Detect which cell encompasses the target text, then output its [x, y] center coordinate. 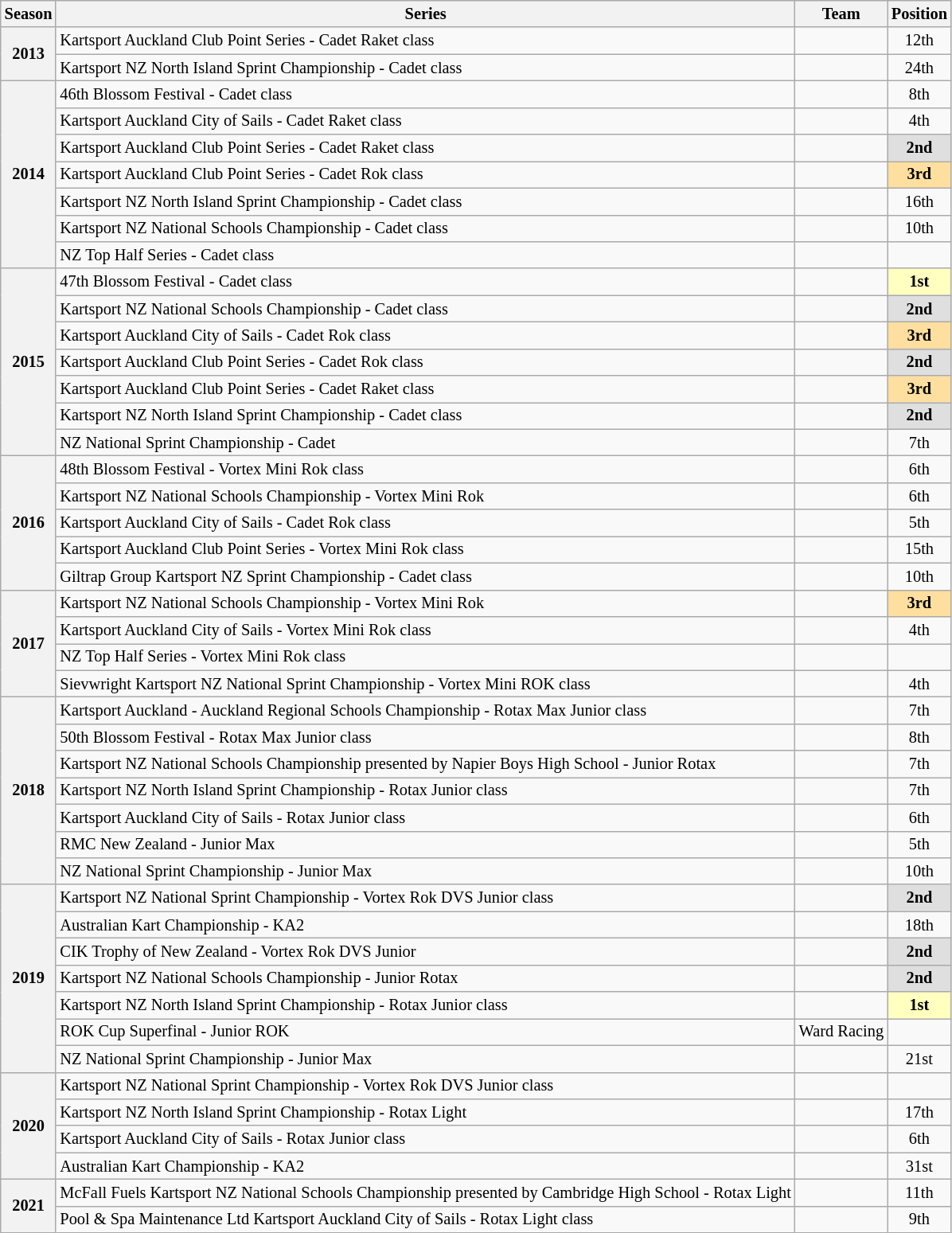
16th [919, 201]
12th [919, 41]
2019 [29, 978]
Kartsport NZ North Island Sprint Championship - Rotax Light [425, 1112]
11th [919, 1192]
Kartsport Auckland City of Sails - Vortex Mini Rok class [425, 630]
18th [919, 925]
2017 [29, 643]
2018 [29, 790]
NZ Top Half Series - Vortex Mini Rok class [425, 657]
Giltrap Group Kartsport NZ Sprint Championship - Cadet class [425, 576]
Season [29, 14]
2013 [29, 54]
CIK Trophy of New Zealand - Vortex Rok DVS Junior [425, 951]
McFall Fuels Kartsport NZ National Schools Championship presented by Cambridge High School - Rotax Light [425, 1192]
Kartsport NZ National Schools Championship - Junior Rotax [425, 978]
Pool & Spa Maintenance Ltd Kartsport Auckland City of Sails - Rotax Light class [425, 1219]
Series [425, 14]
Kartsport Auckland City of Sails - Cadet Raket class [425, 121]
2014 [29, 174]
17th [919, 1112]
Team [841, 14]
9th [919, 1219]
NZ Top Half Series - Cadet class [425, 255]
48th Blossom Festival - Vortex Mini Rok class [425, 469]
47th Blossom Festival - Cadet class [425, 282]
Kartsport NZ National Schools Championship presented by Napier Boys High School - Junior Rotax [425, 764]
24th [919, 68]
2015 [29, 362]
50th Blossom Festival - Rotax Max Junior class [425, 737]
RMC New Zealand - Junior Max [425, 845]
2021 [29, 1205]
Sievwright Kartsport NZ National Sprint Championship - Vortex Mini ROK class [425, 684]
Kartsport Auckland Club Point Series - Vortex Mini Rok class [425, 549]
31st [919, 1166]
15th [919, 549]
Position [919, 14]
2020 [29, 1126]
46th Blossom Festival - Cadet class [425, 94]
21st [919, 1059]
Kartsport Auckland - Auckland Regional Schools Championship - Rotax Max Junior class [425, 710]
ROK Cup Superfinal - Junior ROK [425, 1032]
NZ National Sprint Championship - Cadet [425, 443]
Ward Racing [841, 1032]
2016 [29, 522]
